Return (x, y) of the center of cell containing provided text 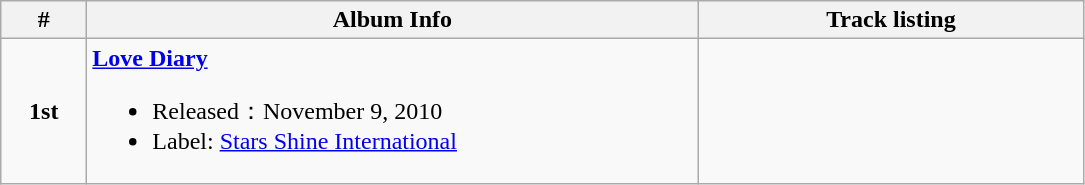
Love DiaryReleased：November 9, 2010Label: Stars Shine International (392, 112)
1st (44, 112)
# (44, 20)
Album Info (392, 20)
Track listing (891, 20)
